Return [x, y] of the center of cell containing provided text 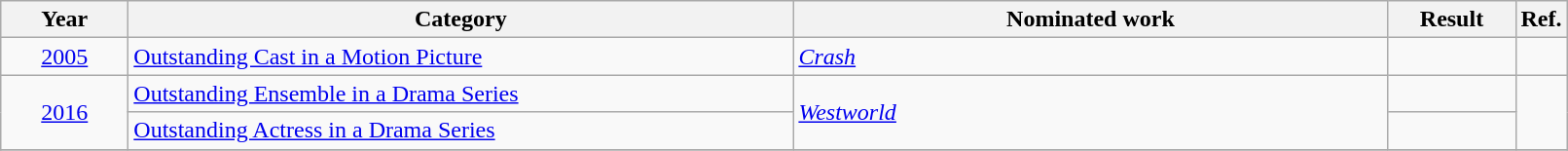
Ref. [1542, 19]
Outstanding Ensemble in a Drama Series [461, 94]
Westworld [1090, 112]
Category [461, 19]
Nominated work [1090, 19]
Crash [1090, 57]
Result [1452, 19]
Outstanding Actress in a Drama Series [461, 131]
2005 [64, 57]
2016 [64, 112]
Year [64, 19]
Outstanding Cast in a Motion Picture [461, 57]
